For the text-containing cell, return its midpoint in (X, Y) coordinate format. 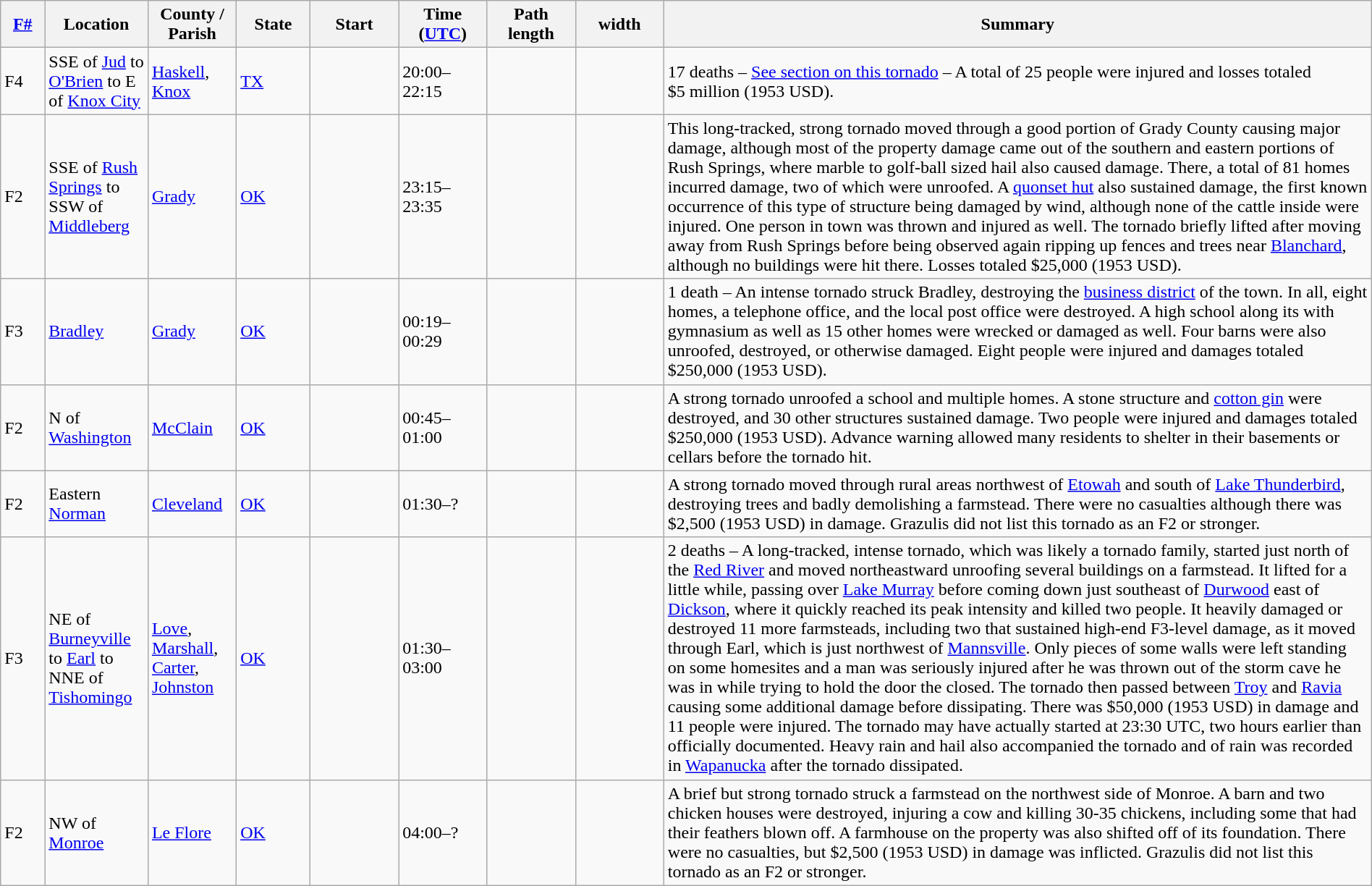
NW of Monroe (97, 832)
Summary (1017, 25)
TX (274, 81)
17 deaths – See section on this tornado – A total of 25 people were injured and losses totaled $5 million (1953 USD). (1017, 81)
SSE of Jud to O'Brien to E of Knox City (97, 81)
23:15–23:35 (443, 197)
Bradley (97, 332)
04:00–? (443, 832)
Location (97, 25)
Cleveland (192, 504)
width (619, 25)
Le Flore (192, 832)
NE of Burneyville to Earl to NNE of Tishomingo (97, 659)
SSE of Rush Springs to SSW of Middleberg (97, 197)
Start (354, 25)
McClain (192, 427)
State (274, 25)
00:45–01:00 (443, 427)
F# (23, 25)
Eastern Norman (97, 504)
Haskell, Knox (192, 81)
County / Parish (192, 25)
N of Washington (97, 427)
Time (UTC) (443, 25)
00:19–00:29 (443, 332)
01:30–? (443, 504)
20:00–22:15 (443, 81)
01:30–03:00 (443, 659)
Path length (531, 25)
F4 (23, 81)
Love, Marshall, Carter, Johnston (192, 659)
